Provide the (X, Y) coordinate of the cell's center where the given text is located.  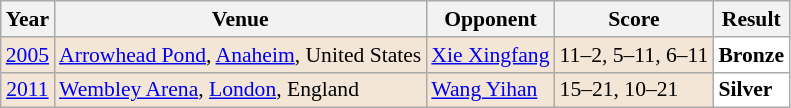
Xie Xingfang (490, 55)
Bronze (751, 55)
Venue (240, 19)
Score (634, 19)
Opponent (490, 19)
15–21, 10–21 (634, 90)
Year (28, 19)
Wang Yihan (490, 90)
2011 (28, 90)
11–2, 5–11, 6–11 (634, 55)
Wembley Arena, London, England (240, 90)
Arrowhead Pond, Anaheim, United States (240, 55)
2005 (28, 55)
Result (751, 19)
Silver (751, 90)
